Detect which cell encompasses the target text, then output its [X, Y] center coordinate. 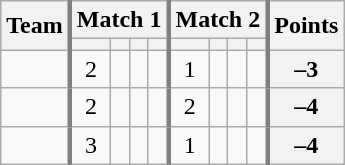
–3 [306, 69]
Match 2 [218, 20]
Team [36, 26]
3 [90, 145]
Points [306, 26]
Match 1 [120, 20]
